Scan for the cell matching the given text and deliver its (x, y) coordinate at center. 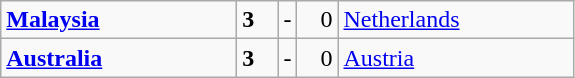
Australia (119, 58)
Netherlands (456, 20)
Malaysia (119, 20)
Austria (456, 58)
